Determine the [x, y] coordinate at the center of the cell enclosing the given text.  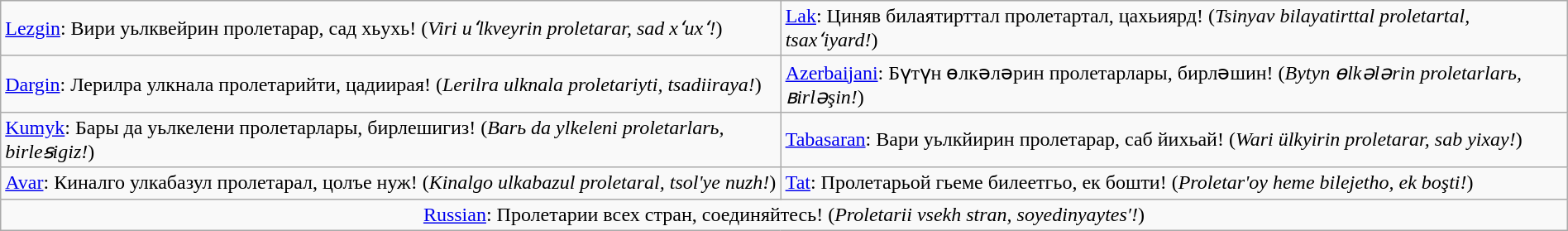
Russian: Пролетарии всех стран, соединяйтесь! (Proletarii vsekh stran, soyedinyaytes′!) [784, 214]
Lak: Циняв билаятирттал пролетартал, цахьиярд! (Tsinyav bilayatirttal proletartal, tsaxʻiyard!) [1174, 28]
Kumyk: Бары да уьлкелени пролетарлары, бирлешигиз! (Barь da ylkeleni proletarlarь, birleꞩigiz!) [390, 139]
Lezgin: Вири уьлквейрин пролетарар, сад хьухь! (Viri uʻlkveyrin proletarar, sad xʻuxʻ!) [390, 28]
Dargin: Лерилра улкнала пролетарийти, цадиирая! (Lerilra ulknala proletariyti, tsadiiraya!) [390, 84]
Tat: Пролетарьой гьеме билеетгьо, ек бошти! (Proletar'oy heme bilejetho, ek boşti!) [1174, 183]
Avar: Киналго улкабазул пролетарал, цолъе нуж! (Kinalgo ulkabazul proletaral, tsol'ye nuzh!) [390, 183]
Tabasaran: Вари уьлкйирин пролетарар, саб йихьай! (Wari ülkyirin proletarar, sab yixay!) [1174, 139]
Azerbaijani: Бүтүн өлкәләрин пролетарлары, бирләшин! (Bytyn ɵlkələrin proletarlarь, ʙirləşin!) [1174, 84]
